Scan for the cell matching the given text and deliver its (X, Y) coordinate at center. 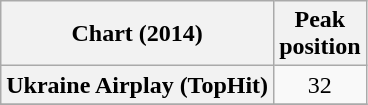
Chart (2014) (138, 34)
Peakposition (320, 34)
32 (320, 85)
Ukraine Airplay (TopHit) (138, 85)
